From the cell containing the given text, extract its center point as [x, y] coordinate. 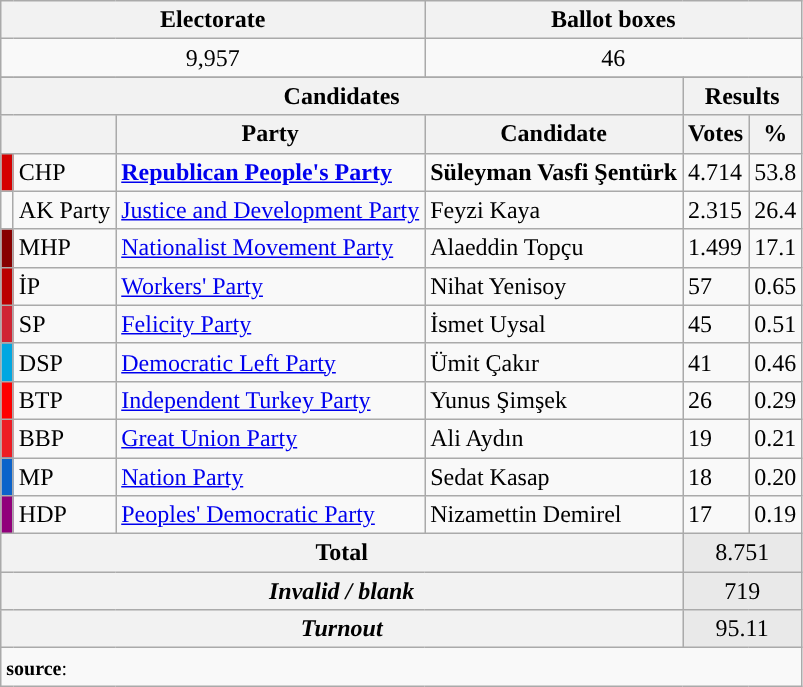
Alaeddin Topçu [554, 248]
SP [64, 324]
0.19 [776, 515]
4.714 [716, 172]
0.51 [776, 324]
Total [342, 553]
Nizamettin Demirel [554, 515]
Yunus Şimşek [554, 400]
18 [716, 477]
BBP [64, 438]
Ballot boxes [614, 20]
CHP [64, 172]
Democratic Left Party [270, 362]
DSP [64, 362]
Ali Aydın [554, 438]
Results [742, 96]
Turnout [342, 629]
Electorate [213, 20]
İP [64, 286]
Candidate [554, 134]
Republican People's Party [270, 172]
95.11 [742, 629]
41 [716, 362]
Votes [716, 134]
Felicity Party [270, 324]
Sedat Kasap [554, 477]
Great Union Party [270, 438]
AK Party [64, 210]
2.315 [716, 210]
17 [716, 515]
source: [402, 667]
Feyzi Kaya [554, 210]
MHP [64, 248]
45 [716, 324]
0.46 [776, 362]
57 [716, 286]
0.29 [776, 400]
19 [716, 438]
Candidates [342, 96]
46 [614, 58]
Peoples' Democratic Party [270, 515]
719 [742, 591]
Ümit Çakır [554, 362]
BTP [64, 400]
Independent Turkey Party [270, 400]
Süleyman Vasfi Şentürk [554, 172]
Nihat Yenisoy [554, 286]
Party [270, 134]
53.8 [776, 172]
% [776, 134]
1.499 [716, 248]
Workers' Party [270, 286]
17.1 [776, 248]
9,957 [213, 58]
0.20 [776, 477]
0.65 [776, 286]
Nation Party [270, 477]
0.21 [776, 438]
Nationalist Movement Party [270, 248]
İsmet Uysal [554, 324]
26 [716, 400]
26.4 [776, 210]
HDP [64, 515]
MP [64, 477]
Invalid / blank [342, 591]
8.751 [742, 553]
Justice and Development Party [270, 210]
